Detect which cell encompasses the target text, then output its [x, y] center coordinate. 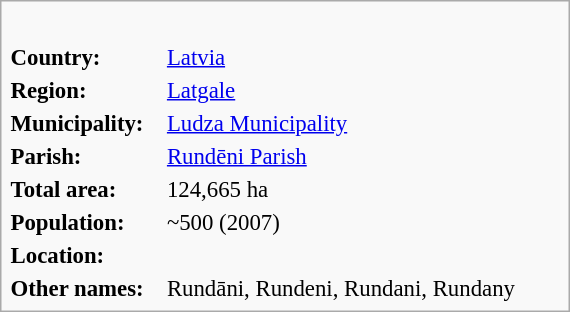
Other names: [86, 288]
Rundēni Parish [363, 156]
Parish: [86, 156]
Region: [86, 90]
Country: [86, 57]
Municipality: [86, 123]
Ludza Municipality [363, 123]
Latgale [363, 90]
Total area: [86, 189]
Location: [86, 255]
Rundāni, Rundeni, Rundani, Rundany [363, 288]
~500 (2007) [363, 222]
124,665 ha [363, 189]
Latvia [363, 57]
Population: [86, 222]
